Detect which cell encompasses the target text, then output its [x, y] center coordinate. 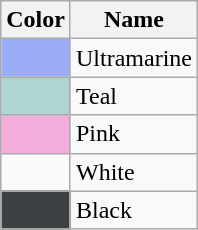
White [134, 172]
Black [134, 210]
Color [36, 20]
Ultramarine [134, 58]
Pink [134, 134]
Name [134, 20]
Teal [134, 96]
